Search for the cell housing the specified text and yield its [X, Y] center coordinate. 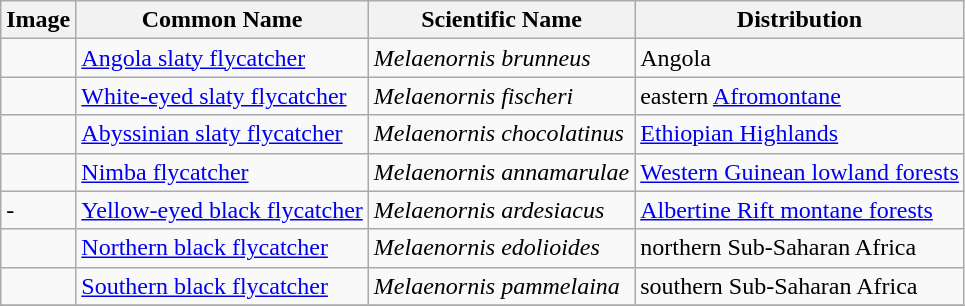
Melaenornis pammelaina [501, 286]
Angola slaty flycatcher [222, 58]
Albertine Rift montane forests [800, 210]
northern Sub-Saharan Africa [800, 248]
Distribution [800, 20]
Common Name [222, 20]
eastern Afromontane [800, 96]
Angola [800, 58]
Melaenornis chocolatinus [501, 134]
Melaenornis annamarulae [501, 172]
Melaenornis edolioides [501, 248]
Ethiopian Highlands [800, 134]
Melaenornis fischeri [501, 96]
Image [38, 20]
Melaenornis brunneus [501, 58]
Melaenornis ardesiacus [501, 210]
Scientific Name [501, 20]
White-eyed slaty flycatcher [222, 96]
Southern black flycatcher [222, 286]
Abyssinian slaty flycatcher [222, 134]
Northern black flycatcher [222, 248]
southern Sub-Saharan Africa [800, 286]
- [38, 210]
Western Guinean lowland forests [800, 172]
Yellow-eyed black flycatcher [222, 210]
Nimba flycatcher [222, 172]
